Capture the cell that displays the provided text and extract its (X, Y) central coordinate. 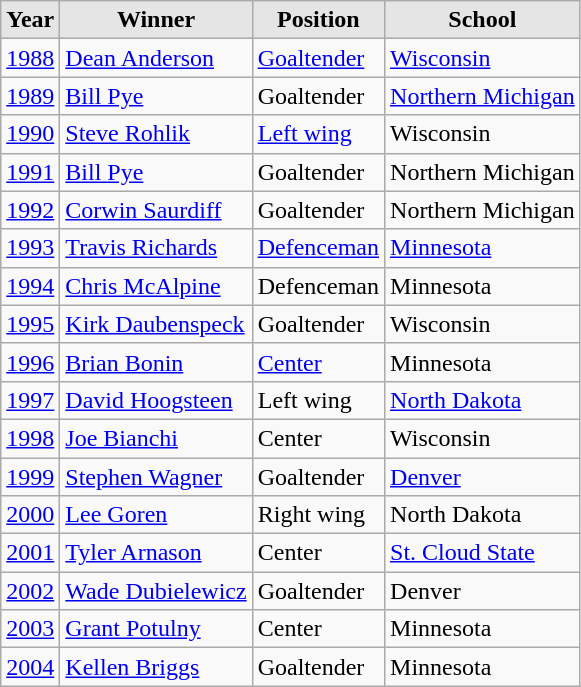
2001 (30, 553)
2004 (30, 667)
1991 (30, 172)
Right wing (318, 515)
David Hoogsteen (156, 400)
Brian Bonin (156, 362)
2003 (30, 629)
1990 (30, 134)
St. Cloud State (483, 553)
1995 (30, 324)
Kellen Briggs (156, 667)
School (483, 20)
Year (30, 20)
1999 (30, 477)
Stephen Wagner (156, 477)
1988 (30, 58)
1992 (30, 210)
1997 (30, 400)
Travis Richards (156, 248)
Winner (156, 20)
Joe Bianchi (156, 438)
Dean Anderson (156, 58)
1989 (30, 96)
1993 (30, 248)
Corwin Saurdiff (156, 210)
1996 (30, 362)
Steve Rohlik (156, 134)
Lee Goren (156, 515)
1994 (30, 286)
Grant Potulny (156, 629)
Wade Dubielewicz (156, 591)
1998 (30, 438)
Chris McAlpine (156, 286)
2002 (30, 591)
Position (318, 20)
Kirk Daubenspeck (156, 324)
Tyler Arnason (156, 553)
2000 (30, 515)
